Locate the cell with the specified text and output its [x, y] center coordinate. 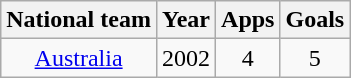
Australia [79, 58]
5 [315, 58]
Goals [315, 20]
Year [186, 20]
National team [79, 20]
4 [248, 58]
Apps [248, 20]
2002 [186, 58]
